Scan for the cell matching the given text and deliver its (X, Y) coordinate at center. 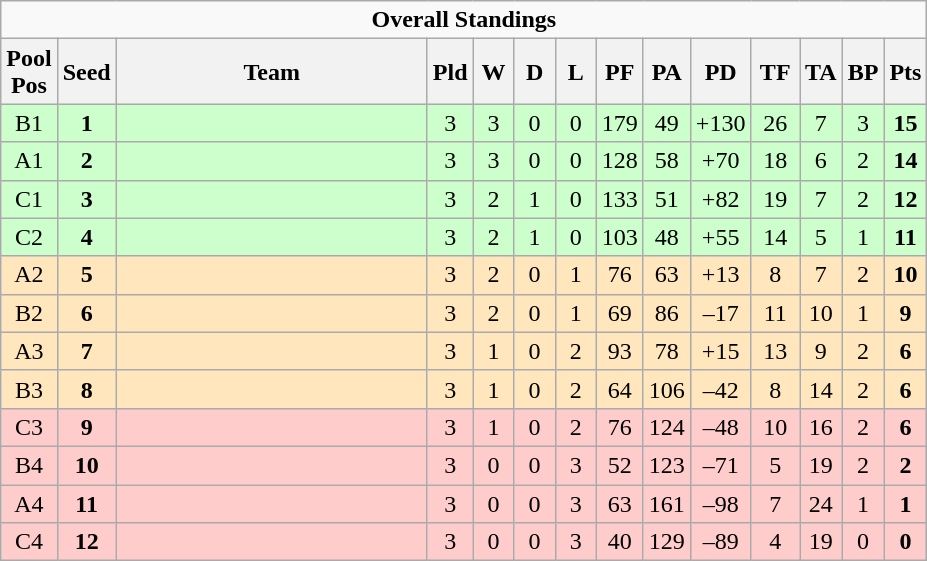
24 (822, 503)
–89 (720, 542)
40 (620, 542)
15 (906, 123)
179 (620, 123)
C1 (29, 199)
–48 (720, 427)
48 (666, 237)
TA (822, 72)
B2 (29, 313)
106 (666, 389)
W (494, 72)
123 (666, 465)
+130 (720, 123)
26 (776, 123)
B3 (29, 389)
18 (776, 161)
78 (666, 351)
Pld (450, 72)
124 (666, 427)
69 (620, 313)
PD (720, 72)
16 (822, 427)
103 (620, 237)
TF (776, 72)
64 (620, 389)
C4 (29, 542)
C2 (29, 237)
+70 (720, 161)
93 (620, 351)
Pool Pos (29, 72)
PA (666, 72)
A4 (29, 503)
49 (666, 123)
B4 (29, 465)
PF (620, 72)
86 (666, 313)
–71 (720, 465)
B1 (29, 123)
Overall Standings (464, 20)
Pts (906, 72)
A2 (29, 275)
+82 (720, 199)
128 (620, 161)
Team (272, 72)
C3 (29, 427)
A1 (29, 161)
A3 (29, 351)
13 (776, 351)
129 (666, 542)
52 (620, 465)
51 (666, 199)
161 (666, 503)
58 (666, 161)
133 (620, 199)
+55 (720, 237)
+13 (720, 275)
–98 (720, 503)
Seed (86, 72)
–42 (720, 389)
+15 (720, 351)
L (576, 72)
D (534, 72)
–17 (720, 313)
BP (863, 72)
